Determine the [x, y] coordinate at the center of the cell enclosing the given text.  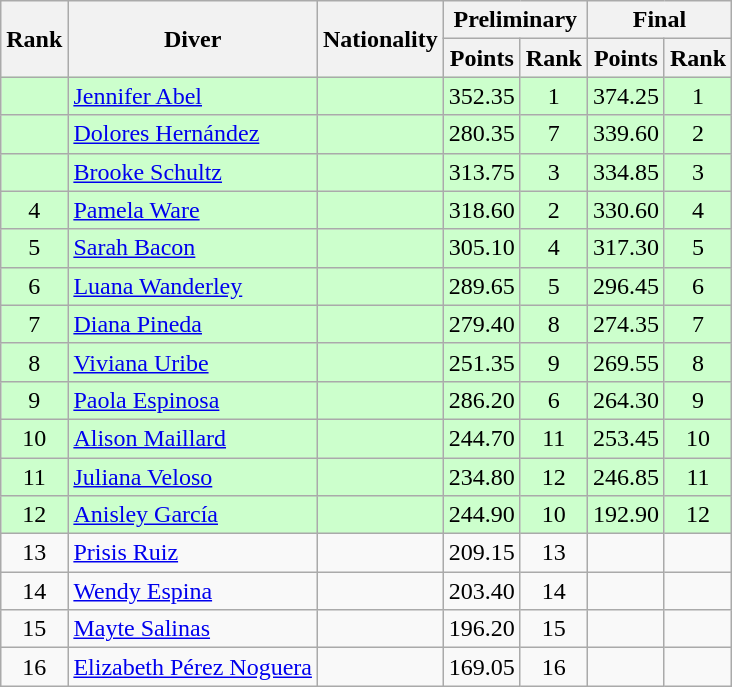
Preliminary [515, 20]
Diver [193, 39]
Luana Wanderley [193, 286]
246.85 [626, 477]
209.15 [482, 553]
317.30 [626, 248]
234.80 [482, 477]
Final [659, 20]
339.60 [626, 134]
Viviana Uribe [193, 362]
286.20 [482, 400]
Diana Pineda [193, 324]
313.75 [482, 172]
330.60 [626, 210]
318.60 [482, 210]
Mayte Salinas [193, 629]
244.70 [482, 438]
Nationality [380, 39]
Brooke Schultz [193, 172]
251.35 [482, 362]
196.20 [482, 629]
Dolores Hernández [193, 134]
352.35 [482, 96]
Anisley García [193, 515]
Elizabeth Pérez Noguera [193, 667]
169.05 [482, 667]
253.45 [626, 438]
264.30 [626, 400]
269.55 [626, 362]
296.45 [626, 286]
Paola Espinosa [193, 400]
289.65 [482, 286]
279.40 [482, 324]
203.40 [482, 591]
Juliana Veloso [193, 477]
192.90 [626, 515]
Prisis Ruiz [193, 553]
Wendy Espina [193, 591]
280.35 [482, 134]
Sarah Bacon [193, 248]
274.35 [626, 324]
Alison Maillard [193, 438]
Pamela Ware [193, 210]
374.25 [626, 96]
305.10 [482, 248]
Jennifer Abel [193, 96]
244.90 [482, 515]
334.85 [626, 172]
